Capture the cell that displays the provided text and extract its (x, y) central coordinate. 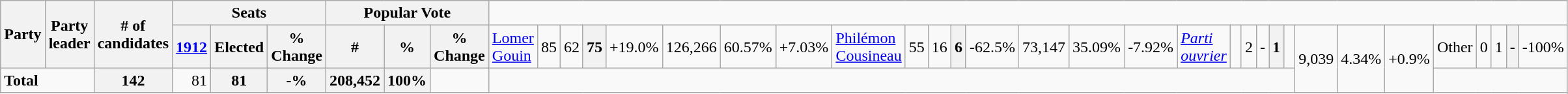
+7.03% (804, 47)
Seats (249, 13)
# (354, 47)
-100% (1543, 47)
+0.9% (1409, 59)
# ofcandidates (133, 34)
Philémon Cousineau (869, 47)
Popular Vote (407, 13)
75 (594, 47)
Parti ouvrier (1204, 47)
-% (297, 80)
35.09% (1097, 47)
2 (1249, 47)
Party leader (69, 34)
85 (548, 47)
55 (917, 47)
73,147 (1043, 47)
-7.92% (1151, 47)
0 (1483, 47)
+19.0% (634, 47)
142 (133, 80)
Lomer Gouin (513, 47)
126,266 (692, 47)
% (408, 47)
Other (1455, 47)
Total (47, 80)
60.57% (748, 47)
100% (408, 80)
6 (959, 47)
1912 (191, 47)
4.34% (1361, 59)
16 (939, 47)
9,039 (1317, 59)
Party (23, 34)
-62.5% (992, 47)
208,452 (354, 80)
62 (572, 47)
Elected (240, 47)
